Return the (X, Y) coordinate for the center point of the cell that contains the specified text.  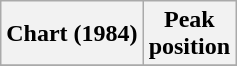
Peakposition (189, 34)
Chart (1984) (72, 34)
